Detect which cell encompasses the target text, then output its [x, y] center coordinate. 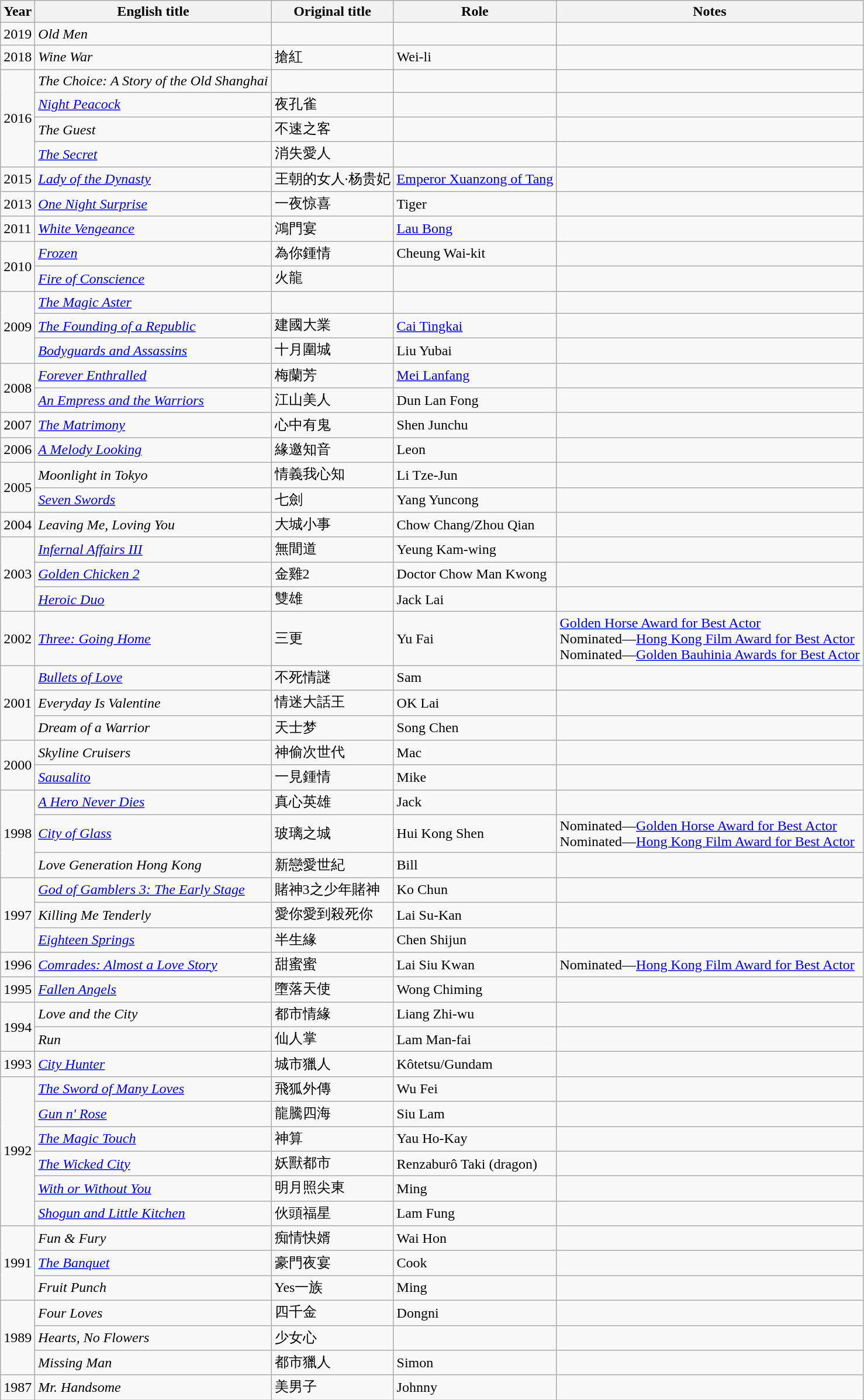
Wong Chiming [475, 990]
English title [153, 12]
Mei Lanfang [475, 375]
雙雄 [332, 599]
Love and the City [153, 1014]
2016 [18, 118]
Heroic Duo [153, 599]
都市情緣 [332, 1014]
Nominated—Golden Horse Award for Best ActorNominated—Hong Kong Film Award for Best Actor [710, 833]
Yang Yuncong [475, 500]
Cheung Wai-kit [475, 254]
City of Glass [153, 833]
Love Generation Hong Kong [153, 865]
Lam Fung [475, 1213]
夜孔雀 [332, 105]
Wei-li [475, 57]
Bodyguards and Assassins [153, 351]
Ko Chun [475, 890]
1992 [18, 1151]
The Magic Aster [153, 302]
Dun Lan Fong [475, 401]
1994 [18, 1027]
Gun n' Rose [153, 1114]
White Vengeance [153, 229]
仙人掌 [332, 1039]
Kôtetsu/Gundam [475, 1065]
Hui Kong Shen [475, 833]
Run [153, 1039]
Golden Horse Award for Best ActorNominated—Hong Kong Film Award for Best ActorNominated—Golden Bauhinia Awards for Best Actor [710, 639]
2009 [18, 327]
Fire of Conscience [153, 278]
God of Gamblers 3: The Early Stage [153, 890]
半生緣 [332, 940]
Role [475, 12]
Sam [475, 678]
神偷次世代 [332, 753]
三更 [332, 639]
Liang Zhi-wu [475, 1014]
1997 [18, 915]
Dream of a Warrior [153, 728]
Moonlight in Tokyo [153, 474]
痴情快婿 [332, 1239]
Yes一族 [332, 1288]
The Secret [153, 154]
Wu Fei [475, 1089]
都市獵人 [332, 1363]
大城小事 [332, 525]
Lady of the Dynasty [153, 179]
2004 [18, 525]
Wai Hon [475, 1239]
2015 [18, 179]
Original title [332, 12]
2001 [18, 703]
Eighteen Springs [153, 940]
Forever Enthralled [153, 375]
The Banquet [153, 1263]
王朝的女人·杨贵妃 [332, 179]
Mike [475, 777]
搶紅 [332, 57]
1998 [18, 834]
2008 [18, 388]
龍騰四海 [332, 1114]
Yau Ho-Kay [475, 1139]
Doctor Chow Man Kwong [475, 575]
Fun & Fury [153, 1239]
One Night Surprise [153, 205]
Dongni [475, 1312]
Everyday Is Valentine [153, 702]
2019 [18, 34]
Renzaburô Taki (dragon) [475, 1164]
City Hunter [153, 1065]
An Empress and the Warriors [153, 401]
無間道 [332, 549]
Lai Siu Kwan [475, 965]
十月圍城 [332, 351]
豪門夜宴 [332, 1263]
Mr. Handsome [153, 1387]
Mac [475, 753]
1991 [18, 1263]
妖獸都市 [332, 1164]
Li Tze-Jun [475, 474]
1993 [18, 1065]
天士梦 [332, 728]
Simon [475, 1363]
江山美人 [332, 401]
The Sword of Many Loves [153, 1089]
美男子 [332, 1387]
新戀愛世紀 [332, 865]
消失愛人 [332, 154]
Johnny [475, 1387]
Chow Chang/Zhou Qian [475, 525]
愛你愛到殺死你 [332, 915]
2006 [18, 450]
情義我心知 [332, 474]
Seven Swords [153, 500]
1989 [18, 1337]
Hearts, No Flowers [153, 1338]
四千金 [332, 1312]
鴻門宴 [332, 229]
Frozen [153, 254]
The Matrimony [153, 425]
The Choice: A Story of the Old Shanghai [153, 81]
2013 [18, 205]
Comrades: Almost a Love Story [153, 965]
Fruit Punch [153, 1288]
Bullets of Love [153, 678]
Chen Shijun [475, 940]
Notes [710, 12]
墮落天使 [332, 990]
Golden Chicken 2 [153, 575]
玻璃之城 [332, 833]
Jack Lai [475, 599]
2018 [18, 57]
2011 [18, 229]
Missing Man [153, 1363]
Leon [475, 450]
A Hero Never Dies [153, 803]
神算 [332, 1139]
Lau Bong [475, 229]
一夜惊喜 [332, 205]
Year [18, 12]
七劍 [332, 500]
2010 [18, 266]
Cook [475, 1263]
不速之客 [332, 130]
飛狐外傳 [332, 1089]
不死情謎 [332, 678]
Killing Me Tenderly [153, 915]
Old Men [153, 34]
Liu Yubai [475, 351]
2003 [18, 574]
一見鍾情 [332, 777]
Shogun and Little Kitchen [153, 1213]
A Melody Looking [153, 450]
2005 [18, 487]
城市獵人 [332, 1065]
梅蘭芳 [332, 375]
Emperor Xuanzong of Tang [475, 179]
The Founding of a Republic [153, 326]
Wine War [153, 57]
Bill [475, 865]
Shen Junchu [475, 425]
1996 [18, 965]
Leaving Me, Loving You [153, 525]
With or Without You [153, 1188]
Three: Going Home [153, 639]
明月照尖東 [332, 1188]
真心英雄 [332, 803]
2002 [18, 639]
Cai Tingkai [475, 326]
2000 [18, 765]
The Magic Touch [153, 1139]
1987 [18, 1387]
The Wicked City [153, 1164]
建國大業 [332, 326]
Infernal Affairs III [153, 549]
1995 [18, 990]
Siu Lam [475, 1114]
Night Peacock [153, 105]
甜蜜蜜 [332, 965]
OK Lai [475, 702]
Fallen Angels [153, 990]
2007 [18, 425]
Yeung Kam-wing [475, 549]
Lam Man-fai [475, 1039]
金雞2 [332, 575]
為你鍾情 [332, 254]
緣邀知音 [332, 450]
Nominated—Hong Kong Film Award for Best Actor [710, 965]
火龍 [332, 278]
情迷大話王 [332, 702]
Lai Su-Kan [475, 915]
賭神3之少年賭神 [332, 890]
Song Chen [475, 728]
Tiger [475, 205]
少女心 [332, 1338]
心中有鬼 [332, 425]
Four Loves [153, 1312]
Yu Fai [475, 639]
伙頭福星 [332, 1213]
The Guest [153, 130]
Skyline Cruisers [153, 753]
Sausalito [153, 777]
Jack [475, 803]
